Detect which cell encompasses the target text, then output its [x, y] center coordinate. 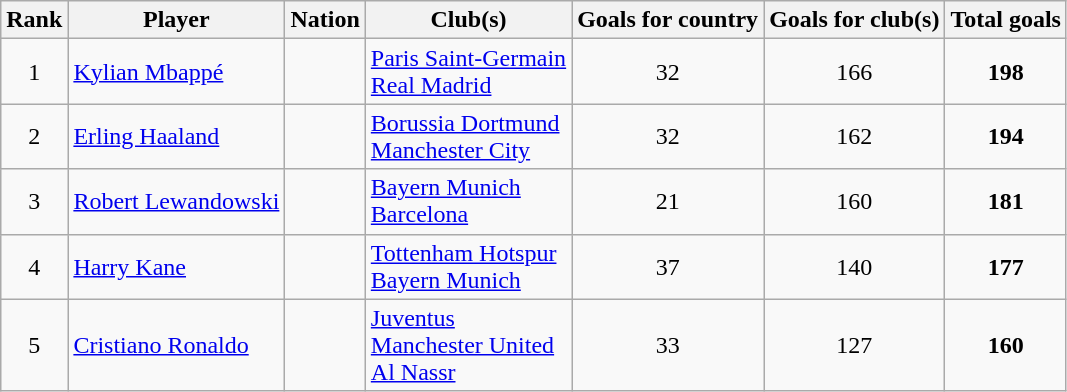
Kylian Mbappé [176, 72]
Cristiano Ronaldo [176, 345]
Harry Kane [176, 266]
Tottenham Hotspur Bayern Munich [468, 266]
140 [854, 266]
37 [668, 266]
Nation [325, 20]
Club(s) [468, 20]
5 [34, 345]
21 [668, 202]
Robert Lewandowski [176, 202]
2 [34, 136]
Juventus Manchester United Al Nassr [468, 345]
1 [34, 72]
Player [176, 20]
127 [854, 345]
Total goals [1006, 20]
198 [1006, 72]
177 [1006, 266]
Paris Saint-Germain Real Madrid [468, 72]
162 [854, 136]
166 [854, 72]
3 [34, 202]
33 [668, 345]
Goals for country [668, 20]
Erling Haaland [176, 136]
181 [1006, 202]
Borussia Dortmund Manchester City [468, 136]
Goals for club(s) [854, 20]
194 [1006, 136]
4 [34, 266]
Bayern Munich Barcelona [468, 202]
Rank [34, 20]
